Identify which cell holds the provided text, then report its [x, y] central coordinate. 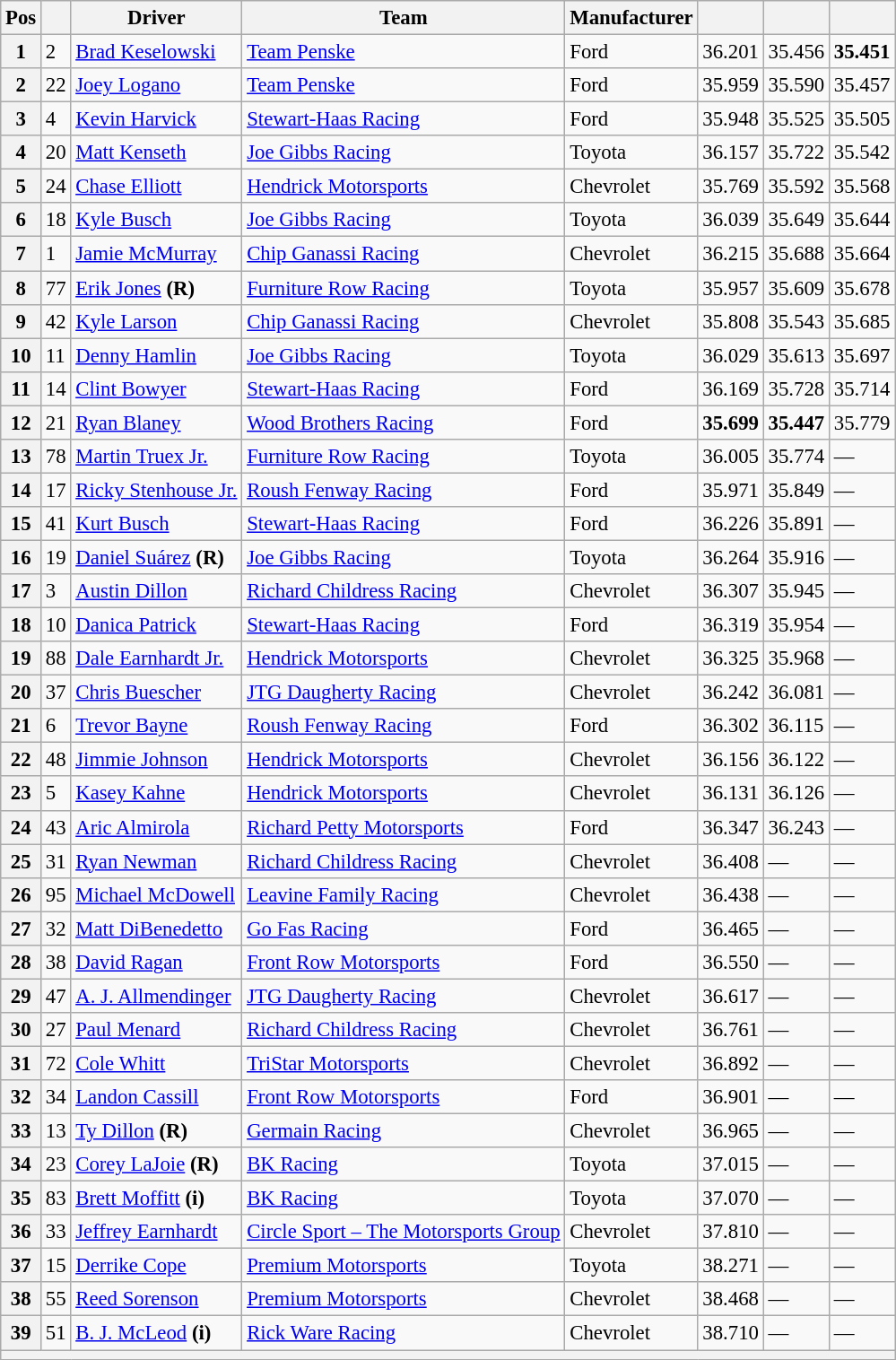
Michael McDowell [156, 894]
35.957 [730, 288]
47 [56, 996]
Richard Petty Motorsports [404, 827]
35.968 [796, 658]
38.710 [730, 1333]
Reed Sorenson [156, 1300]
Corey LaJoie (R) [156, 1164]
51 [56, 1333]
35.891 [796, 524]
36.325 [730, 658]
Go Fas Racing [404, 928]
36.156 [730, 760]
35.451 [863, 52]
36.264 [730, 557]
36.201 [730, 52]
Landon Cassill [156, 1097]
36.115 [796, 726]
35.849 [796, 490]
35.971 [730, 490]
16 [22, 557]
37.810 [730, 1232]
Joey Logano [156, 85]
Wood Brothers Racing [404, 423]
77 [56, 288]
Kyle Larson [156, 321]
35.613 [796, 355]
35.945 [796, 591]
Daniel Suárez (R) [156, 557]
35.525 [796, 119]
36.408 [730, 861]
35.959 [730, 85]
72 [56, 1063]
78 [56, 457]
Kyle Busch [156, 220]
83 [56, 1199]
Circle Sport – The Motorsports Group [404, 1232]
38.468 [730, 1300]
36.169 [730, 388]
28 [22, 963]
36.131 [730, 794]
36.319 [730, 625]
Denny Hamlin [156, 355]
Dale Earnhardt Jr. [156, 658]
36.242 [730, 693]
25 [22, 861]
Cole Whitt [156, 1063]
35.678 [863, 288]
Rick Ware Racing [404, 1333]
48 [56, 760]
35.590 [796, 85]
55 [56, 1300]
35.688 [796, 254]
8 [22, 288]
Matt DiBenedetto [156, 928]
Austin Dillon [156, 591]
Kevin Harvick [156, 119]
Ty Dillon (R) [156, 1131]
36.081 [796, 693]
38.271 [730, 1266]
B. J. McLeod (i) [156, 1333]
Jamie McMurray [156, 254]
36.550 [730, 963]
Jeffrey Earnhardt [156, 1232]
42 [56, 321]
30 [22, 1030]
Chase Elliott [156, 187]
39 [22, 1333]
35.592 [796, 187]
36.039 [730, 220]
36.438 [730, 894]
36.126 [796, 794]
Trevor Bayne [156, 726]
Brad Keselowski [156, 52]
36.761 [730, 1030]
35.457 [863, 85]
26 [22, 894]
36.005 [730, 457]
Clint Bowyer [156, 388]
7 [22, 254]
35.722 [796, 153]
Driver [156, 18]
Leavine Family Racing [404, 894]
David Ragan [156, 963]
Kasey Kahne [156, 794]
Germain Racing [404, 1131]
A. J. Allmendinger [156, 996]
TriStar Motorsports [404, 1063]
36.465 [730, 928]
35.609 [796, 288]
35.543 [796, 321]
88 [56, 658]
Ricky Stenhouse Jr. [156, 490]
35 [22, 1199]
36.226 [730, 524]
Jimmie Johnson [156, 760]
Ryan Blaney [156, 423]
35.769 [730, 187]
36.617 [730, 996]
12 [22, 423]
35.948 [730, 119]
Team [404, 18]
35.808 [730, 321]
36.901 [730, 1097]
35.714 [863, 388]
95 [56, 894]
35.456 [796, 52]
35.728 [796, 388]
Chris Buescher [156, 693]
36.215 [730, 254]
35.505 [863, 119]
35.916 [796, 557]
37.015 [730, 1164]
Martin Truex Jr. [156, 457]
Manufacturer [631, 18]
35.954 [796, 625]
Matt Kenseth [156, 153]
43 [56, 827]
36.243 [796, 827]
35.774 [796, 457]
35.699 [730, 423]
36.347 [730, 827]
Brett Moffitt (i) [156, 1199]
Ryan Newman [156, 861]
35.542 [863, 153]
41 [56, 524]
9 [22, 321]
36.307 [730, 591]
36.029 [730, 355]
36 [22, 1232]
35.697 [863, 355]
Paul Menard [156, 1030]
36.122 [796, 760]
35.447 [796, 423]
35.685 [863, 321]
29 [22, 996]
Aric Almirola [156, 827]
Danica Patrick [156, 625]
35.779 [863, 423]
37.070 [730, 1199]
36.157 [730, 153]
35.644 [863, 220]
35.649 [796, 220]
36.965 [730, 1131]
35.568 [863, 187]
36.892 [730, 1063]
Erik Jones (R) [156, 288]
Derrike Cope [156, 1266]
35.664 [863, 254]
36.302 [730, 726]
Pos [22, 18]
Kurt Busch [156, 524]
